Return the [X, Y] coordinate for the center point of the cell that contains the specified text.  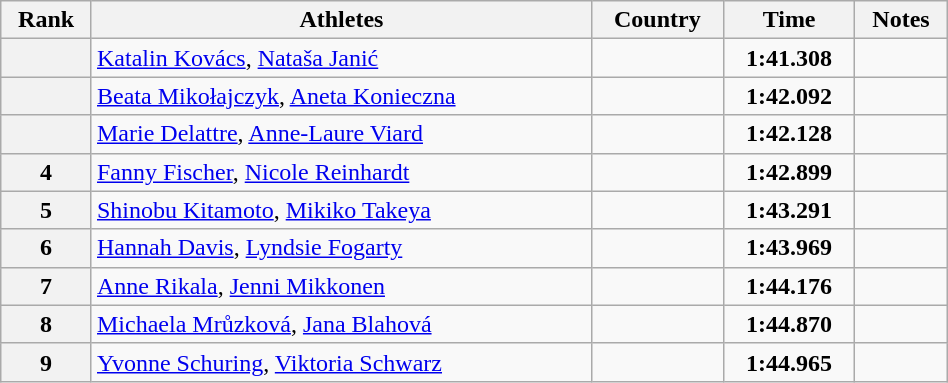
Yvonne Schuring, Viktoria Schwarz [341, 362]
Anne Rikala, Jenni Mikkonen [341, 286]
1:44.176 [788, 286]
8 [46, 324]
7 [46, 286]
Marie Delattre, Anne-Laure Viard [341, 134]
1:44.965 [788, 362]
1:43.291 [788, 210]
Beata Mikołajczyk, Aneta Konieczna [341, 96]
Athletes [341, 20]
Rank [46, 20]
Michaela Mrůzková, Jana Blahová [341, 324]
1:42.092 [788, 96]
Katalin Kovács, Nataša Janić [341, 58]
5 [46, 210]
6 [46, 248]
Time [788, 20]
1:43.969 [788, 248]
1:42.899 [788, 172]
Country [657, 20]
1:42.128 [788, 134]
9 [46, 362]
1:44.870 [788, 324]
Notes [902, 20]
4 [46, 172]
Shinobu Kitamoto, Mikiko Takeya [341, 210]
Hannah Davis, Lyndsie Fogarty [341, 248]
Fanny Fischer, Nicole Reinhardt [341, 172]
1:41.308 [788, 58]
